Extract the [X, Y] coordinate from the center of the cell holding the provided text.  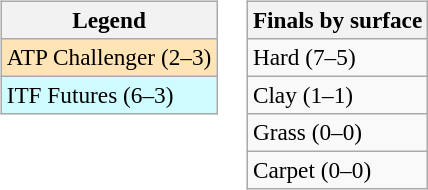
Carpet (0–0) [337, 171]
ATP Challenger (2–3) [108, 57]
Hard (7–5) [337, 57]
Finals by surface [337, 20]
Grass (0–0) [337, 133]
Legend [108, 20]
Clay (1–1) [337, 95]
ITF Futures (6–3) [108, 95]
